Extract the (X, Y) coordinate from the center of the cell holding the provided text.  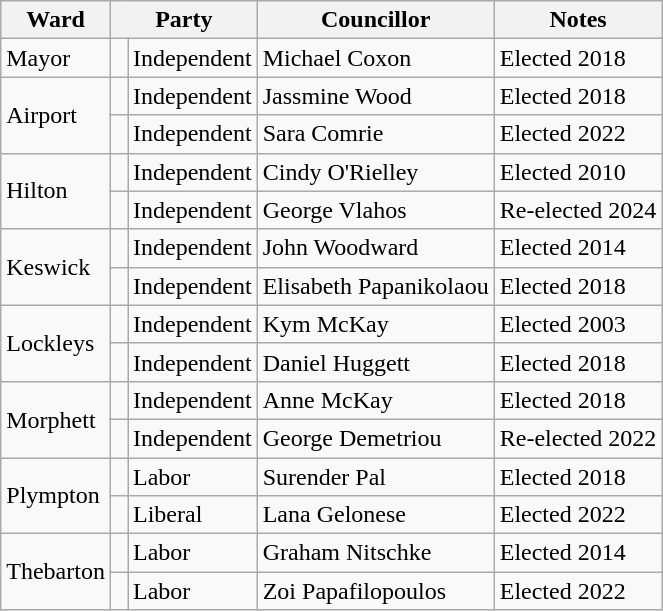
Ward (56, 20)
Michael Coxon (376, 58)
Morphett (56, 419)
Kym McKay (376, 324)
Jassmine Wood (376, 96)
Elisabeth Papanikolaou (376, 286)
Notes (578, 20)
Thebarton (56, 572)
Re-elected 2022 (578, 438)
Liberal (193, 515)
Sara Comrie (376, 134)
John Woodward (376, 248)
Surender Pal (376, 477)
Graham Nitschke (376, 553)
Re-elected 2024 (578, 210)
Mayor (56, 58)
Elected 2003 (578, 324)
Daniel Huggett (376, 362)
Hilton (56, 191)
Airport (56, 115)
Anne McKay (376, 400)
Plympton (56, 496)
George Demetriou (376, 438)
Cindy O'Rielley (376, 172)
Elected 2010 (578, 172)
Party (184, 20)
Lockleys (56, 343)
George Vlahos (376, 210)
Lana Gelonese (376, 515)
Keswick (56, 267)
Councillor (376, 20)
Zoi Papafilopoulos (376, 591)
